For the text-containing cell, return its midpoint in [X, Y] coordinate format. 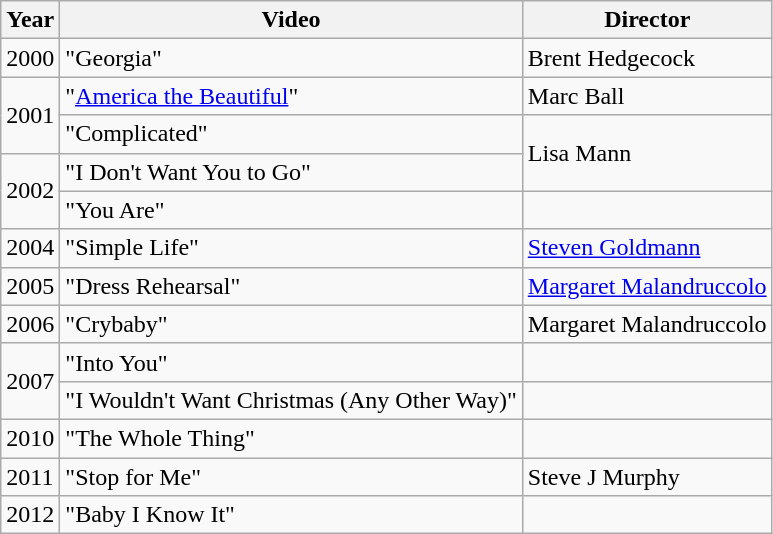
"I Wouldn't Want Christmas (Any Other Way)" [291, 400]
Video [291, 20]
"Into You" [291, 362]
"The Whole Thing" [291, 438]
"Complicated" [291, 134]
2006 [30, 324]
"America the Beautiful" [291, 96]
"Stop for Me" [291, 477]
"Crybaby" [291, 324]
2005 [30, 286]
Lisa Mann [647, 153]
"Dress Rehearsal" [291, 286]
Steve J Murphy [647, 477]
2001 [30, 115]
Year [30, 20]
"Simple Life" [291, 248]
Brent Hedgecock [647, 58]
2002 [30, 191]
"I Don't Want You to Go" [291, 172]
"You Are" [291, 210]
2012 [30, 515]
Director [647, 20]
2000 [30, 58]
2004 [30, 248]
2010 [30, 438]
"Georgia" [291, 58]
Steven Goldmann [647, 248]
"Baby I Know It" [291, 515]
Marc Ball [647, 96]
2007 [30, 381]
2011 [30, 477]
